Find where the given text appears and provide that cell's center as [X, Y] coordinate. 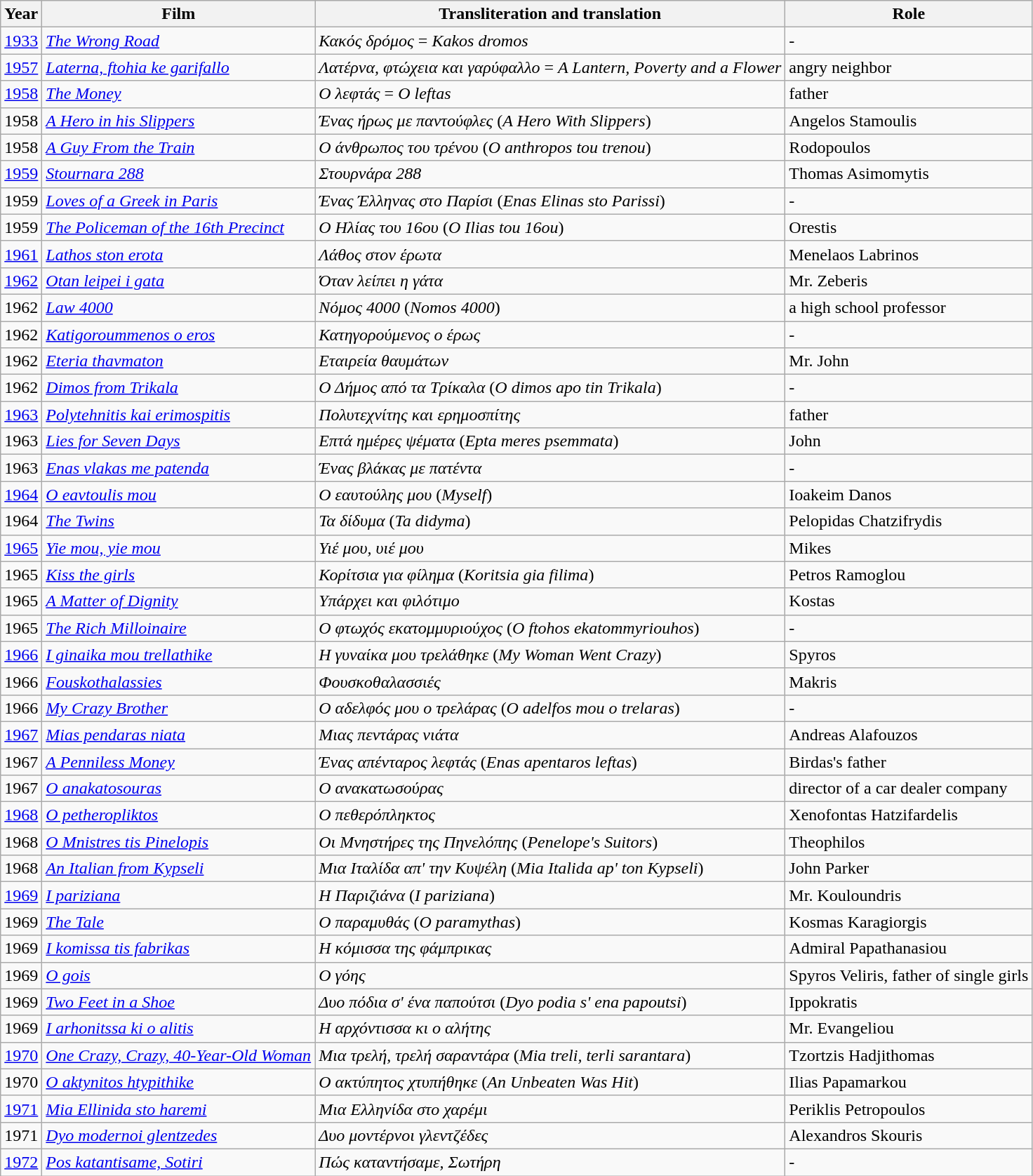
Οι Μνηστήρες της Πηνελόπης (Penelope's Suitors) [550, 842]
Mr. John [909, 361]
Transliteration and translation [550, 14]
Επτά ημέρες ψέματα (Epta meres psemmata) [550, 441]
O eavtoulis mou [178, 495]
director of a car dealer company [909, 789]
Dimos from Trikala [178, 388]
Ένας ήρως με παντούφλες (A Hero With Slippers) [550, 121]
Spyros [909, 655]
Λάθος στον έρωτα [550, 254]
Role [909, 14]
Yie mou, yie mou [178, 548]
I pariziana [178, 895]
Πολυτεχνίτης και ερημοσπίτης [550, 415]
Loves of a Greek in Paris [178, 201]
Υιέ μου, υιέ μου [550, 548]
Ο παραμυθάς (O paramythas) [550, 922]
Η Παριζιάνα (I pariziana) [550, 895]
A Hero in his Slippers [178, 121]
Admiral Papathanasiou [909, 949]
1957 [21, 67]
Κακός δρόμος = Kakos dromos [550, 41]
Ο Δήμος από τα Τρίκαλα (O dimos apo tin Trikala) [550, 388]
Xenofontas Hatzifardelis [909, 815]
The Wrong Road [178, 41]
Ο πεθερόπληκτος [550, 815]
Angelos Stamoulis [909, 121]
Στουρνάρα 288 [550, 174]
Mr. Zeberis [909, 281]
Kosmas Karagiorgis [909, 922]
Φουσκοθαλασσιές [550, 681]
Petros Ramoglou [909, 575]
Lathos ston erota [178, 254]
Menelaos Labrinos [909, 254]
Kiss the girls [178, 575]
Alexandros Skouris [909, 1135]
Rodopoulos [909, 147]
Ο ανακατωσούρας [550, 789]
Mia Ellinida sto haremi [178, 1109]
Ένας απένταρος λεφτάς (Enas apentaros leftas) [550, 761]
Ο εαυτούλης μου (Myself) [550, 495]
Η κόμισσα της φάμπρικας [550, 949]
O petheropliktos [178, 815]
a high school professor [909, 307]
Ένας βλάκας με πατέντα [550, 468]
I ginaika mou trellathike [178, 655]
Μιας πεντάρας νιάτα [550, 735]
Ilias Papamarkou [909, 1082]
Mikes [909, 548]
One Crazy, Crazy, 40-Year-Old Woman [178, 1055]
Dyo modernoi glentzedes [178, 1135]
Law 4000 [178, 307]
Periklis Petropoulos [909, 1109]
A Matter of Dignity [178, 601]
Τα δίδυμα (Ta didyma) [550, 521]
Polytehnitis kai erimospitis [178, 415]
Όταν λείπει η γάτα [550, 281]
Otan leipei i gata [178, 281]
Fouskothalassies [178, 681]
O gois [178, 975]
Stournara 288 [178, 174]
Ο γόης [550, 975]
Laterna, ftohia ke garifallo [178, 67]
Εταιρεία θαυμάτων [550, 361]
Makris [909, 681]
Ο λεφτάς = O leftas [550, 94]
Thomas Asimomytis [909, 174]
Ο αδελφός μου ο τρελάρας (O adelfos mou o trelaras) [550, 708]
Κορίτσια για φίλημα (Koritsia gia filima) [550, 575]
Year [21, 14]
Enas vlakas me patenda [178, 468]
Nόμος 4000 (Nomos 4000) [550, 307]
Λατέρνα, φτώχεια και γαρύφαλλο = A Lantern, Poverty and a Flower [550, 67]
Katigoroummenos o eros [178, 335]
Andreas Alafouzos [909, 735]
Μια Ιταλίδα απ' την Κυψέλη (Mia Italida ap' ton Kypseli) [550, 869]
Μια Ελληνίδα στο χαρέμι [550, 1109]
Eteria thavmaton [178, 361]
Theophilos [909, 842]
Two Feet in a Shoe [178, 1002]
Η αρχόντισσα κι ο αλήτης [550, 1029]
I arhonitssa ki o alitis [178, 1029]
My Crazy Brother [178, 708]
angry neighbor [909, 67]
Η γυναίκα μου τρελάθηκε (My Woman Went Crazy) [550, 655]
O anakatosouras [178, 789]
1933 [21, 41]
1961 [21, 254]
A Penniless Money [178, 761]
Lies for Seven Days [178, 441]
The Rich Milloinaire [178, 628]
I komissa tis fabrikas [178, 949]
Ο ακτύπητος χτυπήθηκε (An Unbeaten Was Hit) [550, 1082]
John [909, 441]
Tzortzis Hadjithomas [909, 1055]
Μια τρελή, τρελή σαραντάρα (Mia treli, terli sarantara) [550, 1055]
Ο φτωχός εκατομμυριούχος (O ftohos ekatommyriouhos) [550, 628]
Ο άνθρωπος του τρένου (O anthropos tou trenou) [550, 147]
Film [178, 14]
The Money [178, 94]
Birdas's father [909, 761]
Υπάρχει και φιλότιμο [550, 601]
The Policeman of the 16th Precinct [178, 227]
Spyros Veliris, father of single girls [909, 975]
Ippokratis [909, 1002]
Orestis [909, 227]
Πώς καταντήσαμε, Σωτήρη [550, 1162]
Mias pendaras niata [178, 735]
An Italian from Kypseli [178, 869]
1972 [21, 1162]
Mr. Kouloundris [909, 895]
Δυο πόδια σ' ένα παπούτσι (Dyo podia s' ena papoutsi) [550, 1002]
Mr. Evangeliou [909, 1029]
Pelopidas Chatzifrydis [909, 521]
The Twins [178, 521]
Ο Ηλίας του 16ου (O Ilias tou 16ou) [550, 227]
The Tale [178, 922]
John Parker [909, 869]
Pos katantisame, Sotiri [178, 1162]
Ioakeim Danos [909, 495]
A Guy From the Train [178, 147]
Κατηγορούμενος ο έρως [550, 335]
Kostas [909, 601]
Ένας Έλληνας στο Παρίσι (Enas Elinas sto Parissi) [550, 201]
O Mnistres tis Pinelopis [178, 842]
Δυο μοντέρνοι γλεντζέδες [550, 1135]
O aktynitos htypithike [178, 1082]
